Locate the cell with the specified text and output its [x, y] center coordinate. 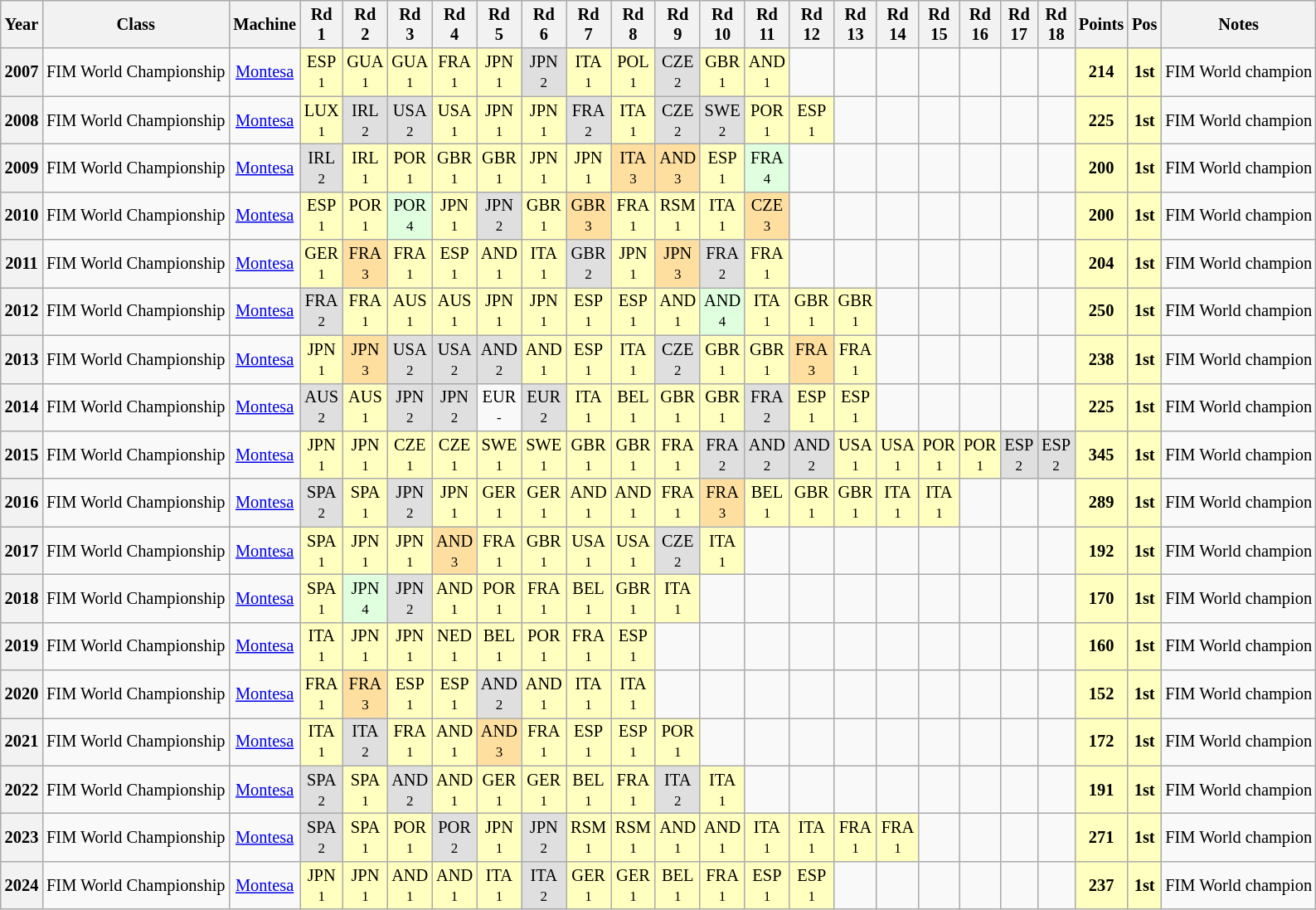
Rd18 [1056, 24]
2011 [22, 264]
IRL1 [365, 168]
160 [1101, 646]
2016 [22, 503]
Rd4 [454, 24]
2020 [22, 694]
250 [1101, 311]
152 [1101, 694]
2019 [22, 646]
POL1 [633, 72]
2013 [22, 359]
2010 [22, 216]
LUX1 [322, 120]
GBR3 [589, 216]
289 [1101, 503]
EUR- [499, 407]
2017 [22, 551]
2021 [22, 742]
191 [1101, 790]
2014 [22, 407]
Rd5 [499, 24]
2012 [22, 311]
GBR2 [589, 264]
271 [1101, 837]
JPN4 [365, 598]
2023 [22, 837]
AUS2 [322, 407]
Rd15 [939, 24]
2007 [22, 72]
NED1 [454, 646]
Rd13 [856, 24]
POR4 [410, 216]
Rd17 [1018, 24]
SWE2 [722, 120]
Rd11 [767, 24]
214 [1101, 72]
2022 [22, 790]
Points [1101, 24]
Class [136, 24]
Rd2 [365, 24]
FRA4 [767, 168]
238 [1101, 359]
Rd3 [410, 24]
237 [1101, 885]
Rd14 [897, 24]
2024 [22, 885]
2018 [22, 598]
Year [22, 24]
Rd6 [544, 24]
Machine [265, 24]
345 [1101, 455]
Rd16 [980, 24]
Rd10 [722, 24]
Rd12 [812, 24]
2015 [22, 455]
Rd9 [677, 24]
Rd1 [322, 24]
204 [1101, 264]
2009 [22, 168]
Rd8 [633, 24]
Pos [1144, 24]
POR2 [454, 837]
Rd7 [589, 24]
172 [1101, 742]
Notes [1239, 24]
CZE3 [767, 216]
EUR2 [544, 407]
2008 [22, 120]
170 [1101, 598]
192 [1101, 551]
AND4 [722, 311]
ITA3 [633, 168]
